Capture the cell that displays the provided text and extract its (X, Y) central coordinate. 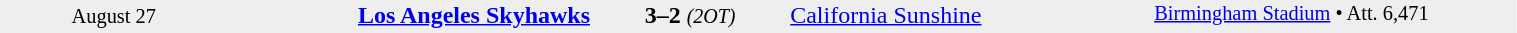
3–2 (2OT) (690, 15)
August 27 (114, 16)
California Sunshine (971, 15)
Los Angeles Skyhawks (410, 15)
Birmingham Stadium • Att. 6,471 (1335, 16)
